Extract the (x, y) coordinate from the center of the cell holding the provided text.  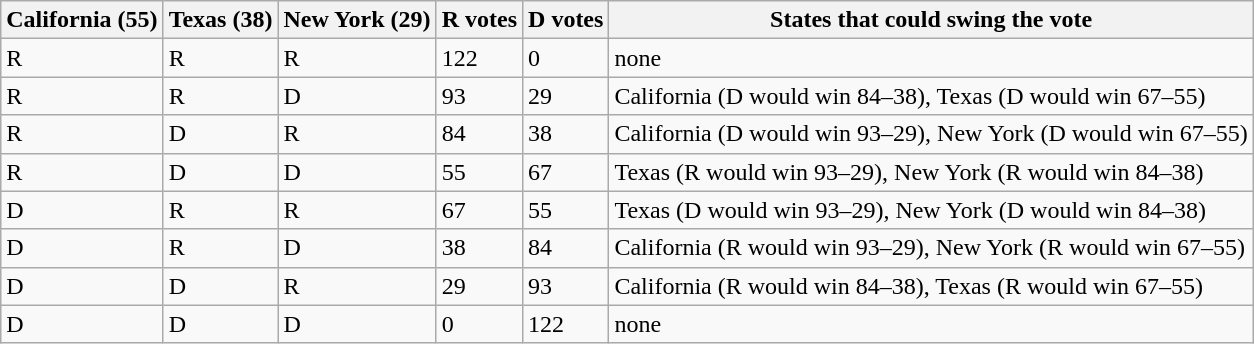
California (D would win 84–38), Texas (D would win 67–55) (931, 96)
California (55) (82, 20)
California (R would win 93–29), New York (R would win 67–55) (931, 248)
R votes (479, 20)
New York (29) (357, 20)
Texas (R would win 93–29), New York (R would win 84–38) (931, 172)
California (D would win 93–29), New York (D would win 67–55) (931, 134)
D votes (566, 20)
California (R would win 84–38), Texas (R would win 67–55) (931, 286)
Texas (D would win 93–29), New York (D would win 84–38) (931, 210)
Texas (38) (220, 20)
States that could swing the vote (931, 20)
